Find where the given text appears and provide that cell's center as [X, Y] coordinate. 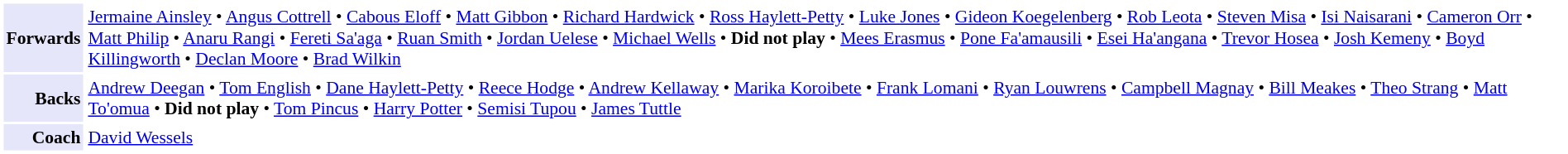
Backs [43, 98]
David Wessels [825, 137]
Coach [43, 137]
Forwards [43, 37]
